Provide the (x, y) coordinate of the cell's center where the given text is located.  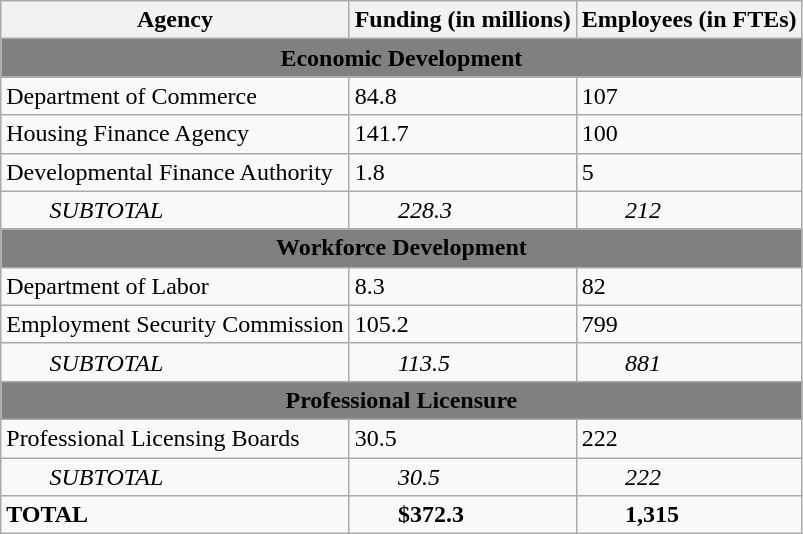
1,315 (689, 515)
141.7 (462, 134)
$372.3 (462, 515)
881 (689, 362)
Department of Labor (175, 286)
105.2 (462, 324)
Professional Licensing Boards (175, 438)
Professional Licensure (402, 400)
84.8 (462, 96)
212 (689, 210)
799 (689, 324)
82 (689, 286)
113.5 (462, 362)
8.3 (462, 286)
Housing Finance Agency (175, 134)
Workforce Development (402, 248)
1.8 (462, 172)
Economic Development (402, 58)
Funding (in millions) (462, 20)
Employment Security Commission (175, 324)
5 (689, 172)
TOTAL (175, 515)
Agency (175, 20)
228.3 (462, 210)
Developmental Finance Authority (175, 172)
100 (689, 134)
Department of Commerce (175, 96)
107 (689, 96)
Employees (in FTEs) (689, 20)
